Return the (x, y) coordinate for the center point of the cell that contains the specified text.  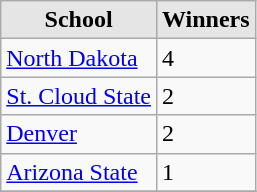
Denver (79, 134)
1 (206, 172)
4 (206, 58)
Arizona State (79, 172)
Winners (206, 20)
North Dakota (79, 58)
St. Cloud State (79, 96)
School (79, 20)
